Return the (x, y) coordinate for the center point of the cell that contains the specified text.  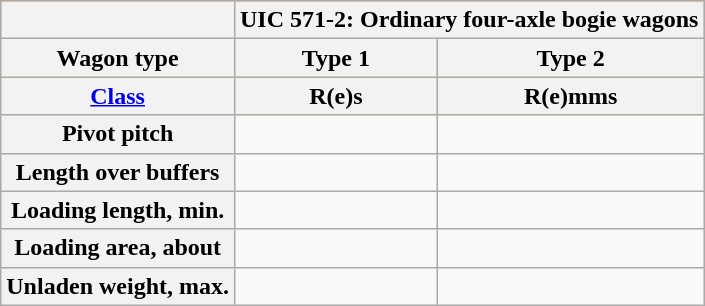
Loading area, about (118, 248)
Loading length, min. (118, 210)
Unladen weight, max. (118, 286)
Type 2 (570, 58)
Class (118, 96)
Length over buffers (118, 172)
Type 1 (336, 58)
R(e)s (336, 96)
Wagon type (118, 58)
Pivot pitch (118, 134)
UIC 571-2: Ordinary four-axle bogie wagons (469, 20)
R(e)mms (570, 96)
